Extract the (X, Y) coordinate from the center of the cell holding the provided text.  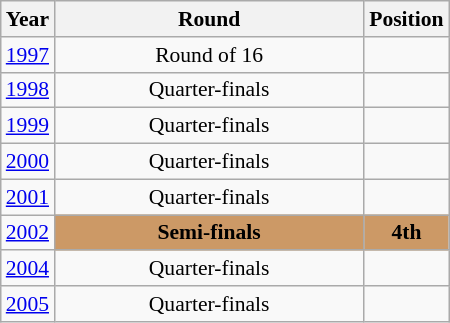
Semi-finals (209, 233)
2000 (28, 162)
Round of 16 (209, 55)
Position (406, 19)
Year (28, 19)
2001 (28, 197)
2004 (28, 269)
2005 (28, 304)
4th (406, 233)
1999 (28, 126)
1997 (28, 55)
2002 (28, 233)
Round (209, 19)
1998 (28, 90)
